Return (X, Y) of the center of cell containing provided text 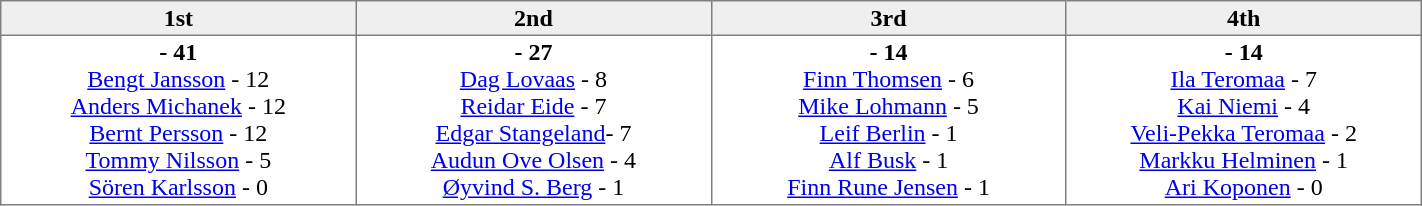
- 14Finn Thomsen - 6Mike Lohmann - 5Leif Berlin - 1Alf Busk - 1Finn Rune Jensen - 1 (888, 120)
- 27Dag Lovaas - 8Reidar Eide - 7Edgar Stangeland- 7Audun Ove Olsen - 4Øyvind S. Berg - 1 (534, 120)
4th (1244, 18)
3rd (888, 18)
- 41Bengt Jansson - 12Anders Michanek - 12Bernt Persson - 12Tommy Nilsson - 5Sören Karlsson - 0 (178, 120)
1st (178, 18)
- 14Ila Teromaa - 7Kai Niemi - 4Veli-Pekka Teromaa - 2Markku Helminen - 1Ari Koponen - 0 (1244, 120)
2nd (534, 18)
